Find where the given text appears and provide that cell's center as [X, Y] coordinate. 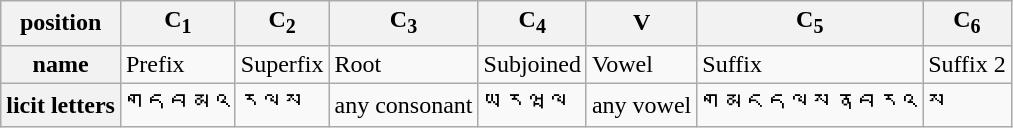
Superfix [282, 64]
licit letters [61, 105]
C2 [282, 23]
name [61, 64]
V [641, 23]
C1 [178, 23]
C6 [968, 23]
Vowel [641, 64]
ག ད བ མ འ [178, 105]
any vowel [641, 105]
ཡ ར ཝ ལ [532, 105]
ག མ ང ད ལ ས ན བ ར འ [810, 105]
ར ལ ས [282, 105]
C5 [810, 23]
Prefix [178, 64]
any consonant [404, 105]
position [61, 23]
C3 [404, 23]
Root [404, 64]
Suffix 2 [968, 64]
C4 [532, 23]
Suffix [810, 64]
ས [968, 105]
Subjoined [532, 64]
